Extract the [x, y] coordinate from the center of the cell holding the provided text.  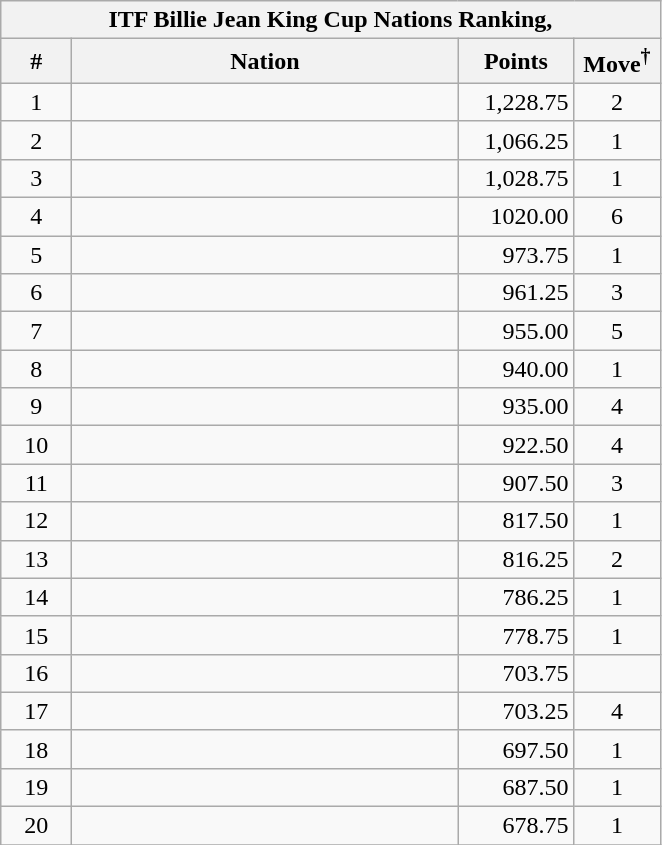
955.00 [516, 331]
7 [36, 331]
12 [36, 521]
10 [36, 445]
20 [36, 826]
19 [36, 787]
17 [36, 711]
922.50 [516, 445]
9 [36, 407]
Move† [617, 62]
816.25 [516, 559]
Nation [265, 62]
973.75 [516, 255]
935.00 [516, 407]
14 [36, 597]
778.75 [516, 635]
678.75 [516, 826]
15 [36, 635]
16 [36, 673]
8 [36, 369]
11 [36, 483]
Points [516, 62]
961.25 [516, 293]
786.25 [516, 597]
817.50 [516, 521]
1,028.75 [516, 178]
13 [36, 559]
703.25 [516, 711]
1,066.25 [516, 140]
1,228.75 [516, 102]
ITF Billie Jean King Cup Nations Ranking, [330, 20]
940.00 [516, 369]
687.50 [516, 787]
18 [36, 749]
# [36, 62]
1020.00 [516, 217]
907.50 [516, 483]
697.50 [516, 749]
703.75 [516, 673]
